Find where the given text appears and provide that cell's center as [x, y] coordinate. 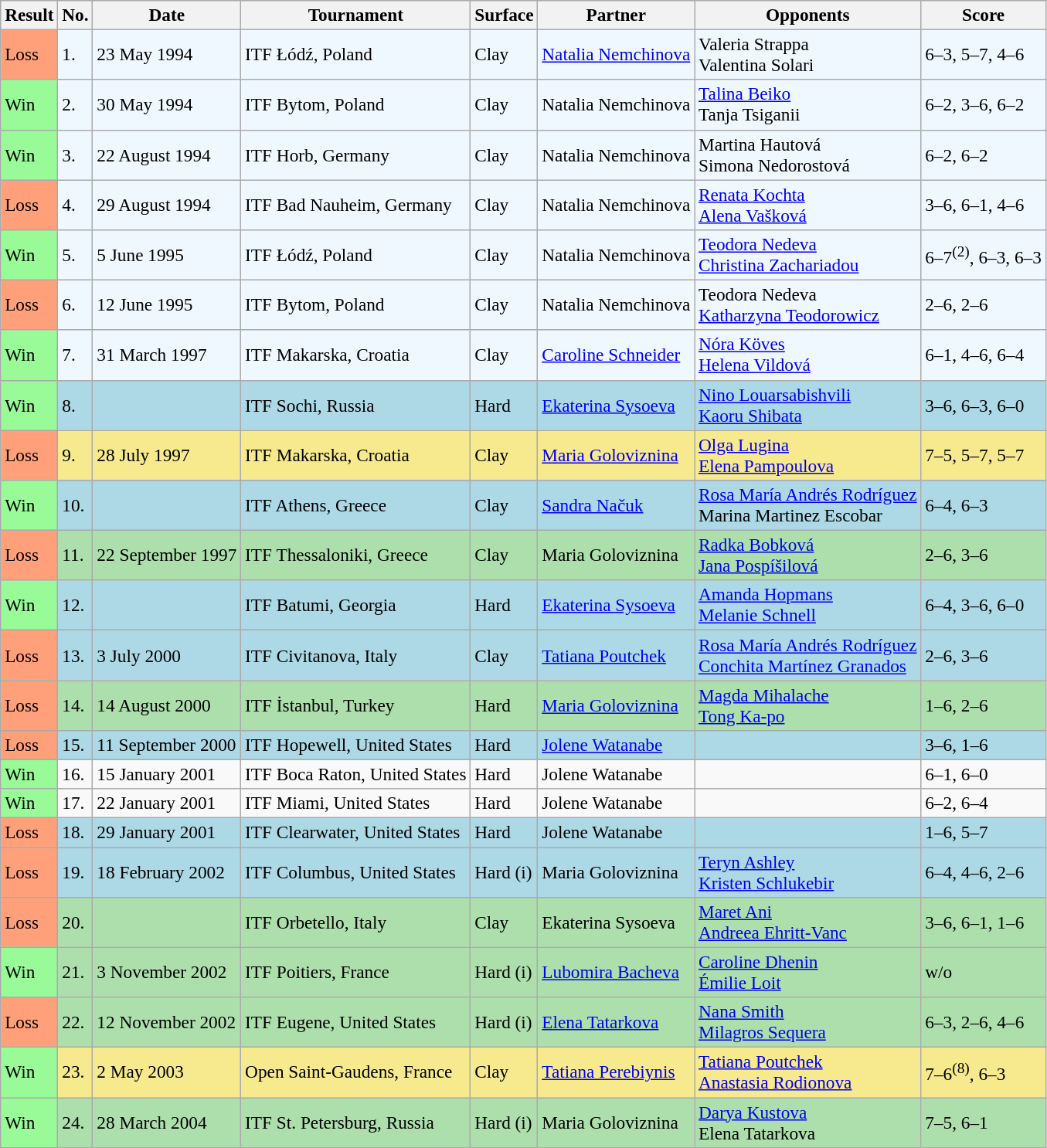
22 August 1994 [167, 155]
11 September 2000 [167, 745]
1–6, 5–7 [983, 832]
17. [76, 803]
ITF St. Petersburg, Russia [355, 1122]
7. [76, 355]
6–3, 5–7, 4–6 [983, 54]
12 June 1995 [167, 304]
6–4, 4–6, 2–6 [983, 871]
ITF Miami, United States [355, 803]
2. [76, 105]
ITF Hopewell, United States [355, 745]
7–5, 5–7, 5–7 [983, 454]
6–2, 6–2 [983, 155]
22 September 1997 [167, 555]
Valeria Strappa Valentina Solari [808, 54]
ITF Boca Raton, United States [355, 774]
Surface [504, 15]
Nóra Köves Helena Vildová [808, 355]
3 November 2002 [167, 972]
24. [76, 1122]
Elena Tatarkova [617, 1021]
Darya Kustova Elena Tatarkova [808, 1122]
13. [76, 655]
28 July 1997 [167, 454]
6–3, 2–6, 4–6 [983, 1021]
7–6(8), 6–3 [983, 1072]
31 March 1997 [167, 355]
1. [76, 54]
12. [76, 606]
22. [76, 1021]
29 August 1994 [167, 204]
ITF Thessaloniki, Greece [355, 555]
ITF Columbus, United States [355, 871]
Amanda Hopmans Melanie Schnell [808, 606]
Rosa María Andrés Rodríguez Marina Martinez Escobar [808, 505]
Teodora Nedeva Katharzyna Teodorowicz [808, 304]
Teryn Ashley Kristen Schlukebir [808, 871]
1–6, 2–6 [983, 705]
Open Saint-Gaudens, France [355, 1072]
Renata Kochta Alena Vašková [808, 204]
Tatiana Poutchek [617, 655]
Caroline Dhenin Émilie Loit [808, 972]
ITF Horb, Germany [355, 155]
ITF Orbetello, Italy [355, 922]
Magda Mihalache Tong Ka-po [808, 705]
2–6, 2–6 [983, 304]
ITF Bad Nauheim, Germany [355, 204]
10. [76, 505]
Tatiana Perebiynis [617, 1072]
Martina Hautová Simona Nedorostová [808, 155]
3–6, 6–1, 1–6 [983, 922]
23 May 1994 [167, 54]
30 May 1994 [167, 105]
22 January 2001 [167, 803]
6–1, 4–6, 6–4 [983, 355]
ITF İstanbul, Turkey [355, 705]
14. [76, 705]
2 May 2003 [167, 1072]
3–6, 1–6 [983, 745]
20. [76, 922]
Opponents [808, 15]
Rosa María Andrés Rodríguez Conchita Martínez Granados [808, 655]
6. [76, 304]
ITF Batumi, Georgia [355, 606]
Maret Ani Andreea Ehritt-Vanc [808, 922]
8. [76, 405]
Talina Beiko Tanja Tsiganii [808, 105]
Radka Bobková Jana Pospíšilová [808, 555]
Nino Louarsabishvili Kaoru Shibata [808, 405]
w/o [983, 972]
3–6, 6–1, 4–6 [983, 204]
ITF Civitanova, Italy [355, 655]
12 November 2002 [167, 1021]
6–1, 6–0 [983, 774]
28 March 2004 [167, 1122]
Nana Smith Milagros Sequera [808, 1021]
ITF Poitiers, France [355, 972]
18. [76, 832]
ITF Sochi, Russia [355, 405]
23. [76, 1072]
11. [76, 555]
Caroline Schneider [617, 355]
15 January 2001 [167, 774]
Result [29, 15]
5. [76, 255]
21. [76, 972]
6–2, 6–4 [983, 803]
Tatiana Poutchek Anastasia Rodionova [808, 1072]
Lubomira Bacheva [617, 972]
Date [167, 15]
ITF Clearwater, United States [355, 832]
6–4, 6–3 [983, 505]
15. [76, 745]
Olga Lugina Elena Pampoulova [808, 454]
No. [76, 15]
Teodora Nedeva Christina Zachariadou [808, 255]
ITF Athens, Greece [355, 505]
7–5, 6–1 [983, 1122]
19. [76, 871]
5 June 1995 [167, 255]
9. [76, 454]
14 August 2000 [167, 705]
6–2, 3–6, 6–2 [983, 105]
4. [76, 204]
Partner [617, 15]
29 January 2001 [167, 832]
3. [76, 155]
Tournament [355, 15]
3–6, 6–3, 6–0 [983, 405]
Score [983, 15]
3 July 2000 [167, 655]
6–4, 3–6, 6–0 [983, 606]
16. [76, 774]
Sandra Načuk [617, 505]
18 February 2002 [167, 871]
ITF Eugene, United States [355, 1021]
6–7(2), 6–3, 6–3 [983, 255]
